Locate the cell with the specified text and output its [X, Y] center coordinate. 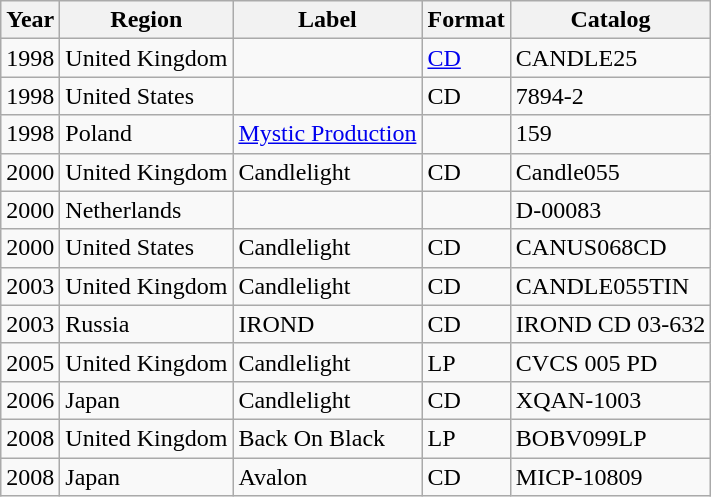
2005 [30, 362]
Mystic Production [328, 134]
CANDLE055TIN [610, 286]
Back On Black [328, 438]
IROND [328, 324]
MICP-10809 [610, 477]
7894-2 [610, 96]
Netherlands [146, 210]
Poland [146, 134]
BOBV099LP [610, 438]
Format [466, 20]
Catalog [610, 20]
Russia [146, 324]
2006 [30, 400]
Label [328, 20]
Region [146, 20]
IROND CD 03-632 [610, 324]
CANUS068CD [610, 248]
CANDLE25 [610, 58]
Avalon [328, 477]
D-00083 [610, 210]
Candle055 [610, 172]
Year [30, 20]
XQAN-1003 [610, 400]
CVCS 005 PD [610, 362]
159 [610, 134]
